From the cell containing the given text, extract its center point as [x, y] coordinate. 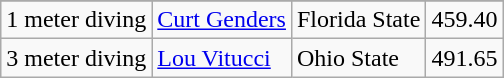
Curt Genders [222, 20]
Florida State [358, 20]
491.65 [464, 58]
Ohio State [358, 58]
Lou Vitucci [222, 58]
459.40 [464, 20]
3 meter diving [76, 58]
1 meter diving [76, 20]
